Search for the cell housing the specified text and yield its (x, y) center coordinate. 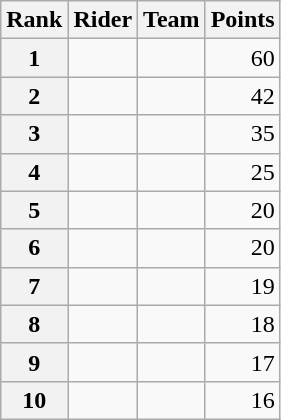
3 (34, 134)
2 (34, 96)
10 (34, 400)
Rider (103, 20)
Points (242, 20)
17 (242, 362)
25 (242, 172)
5 (34, 210)
60 (242, 58)
16 (242, 400)
18 (242, 324)
Team (172, 20)
35 (242, 134)
Rank (34, 20)
8 (34, 324)
9 (34, 362)
1 (34, 58)
42 (242, 96)
4 (34, 172)
6 (34, 248)
19 (242, 286)
7 (34, 286)
